Scan for the cell matching the given text and deliver its [X, Y] coordinate at center. 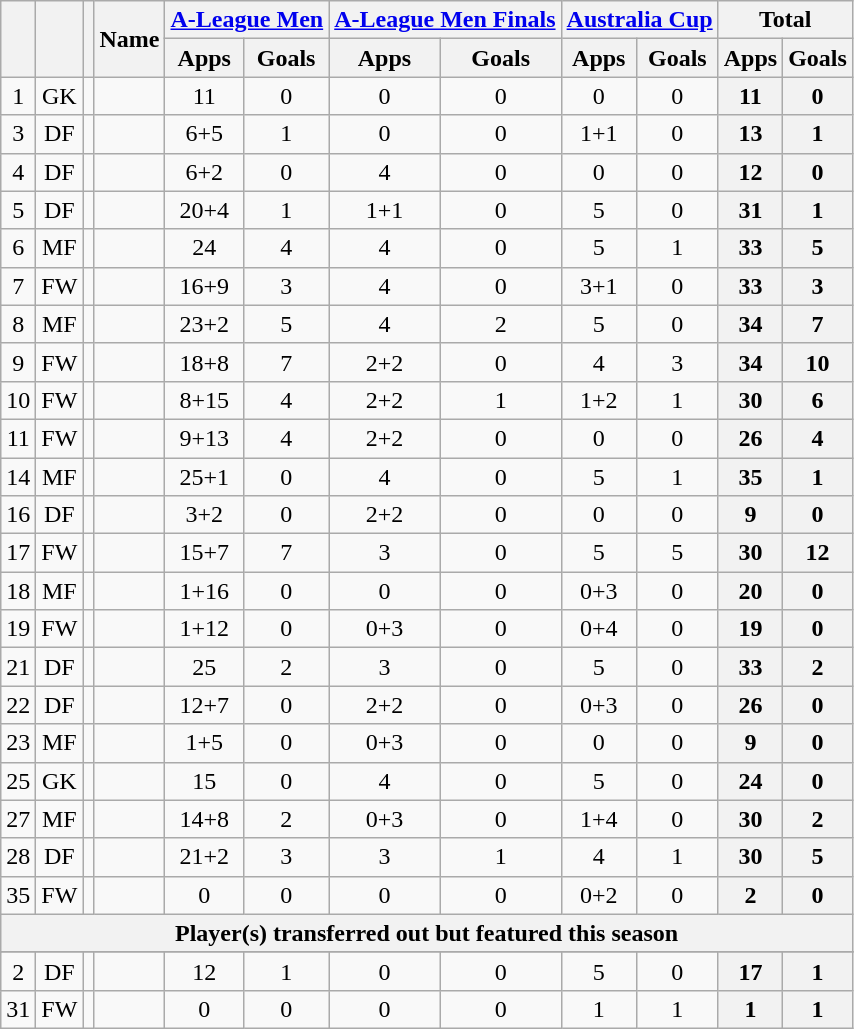
15+7 [204, 553]
0+4 [598, 629]
25+1 [204, 477]
A-League Men Finals [445, 20]
16 [18, 515]
6+5 [204, 134]
21 [18, 667]
20 [750, 591]
9+13 [204, 438]
0+2 [598, 895]
Player(s) transferred out but featured this season [427, 933]
21+2 [204, 857]
27 [18, 819]
6+2 [204, 172]
22 [18, 705]
8 [18, 324]
18+8 [204, 362]
20+4 [204, 210]
1+4 [598, 819]
1+16 [204, 591]
15 [204, 781]
16+9 [204, 286]
18 [18, 591]
14+8 [204, 819]
1+12 [204, 629]
Name [130, 39]
1+5 [204, 743]
A-League Men [247, 20]
23+2 [204, 324]
Australia Cup [640, 20]
8+15 [204, 400]
3+2 [204, 515]
1+2 [598, 400]
28 [18, 857]
14 [18, 477]
3+1 [598, 286]
12+7 [204, 705]
23 [18, 743]
Total [785, 20]
13 [750, 134]
